For the text-containing cell, return its midpoint in [x, y] coordinate format. 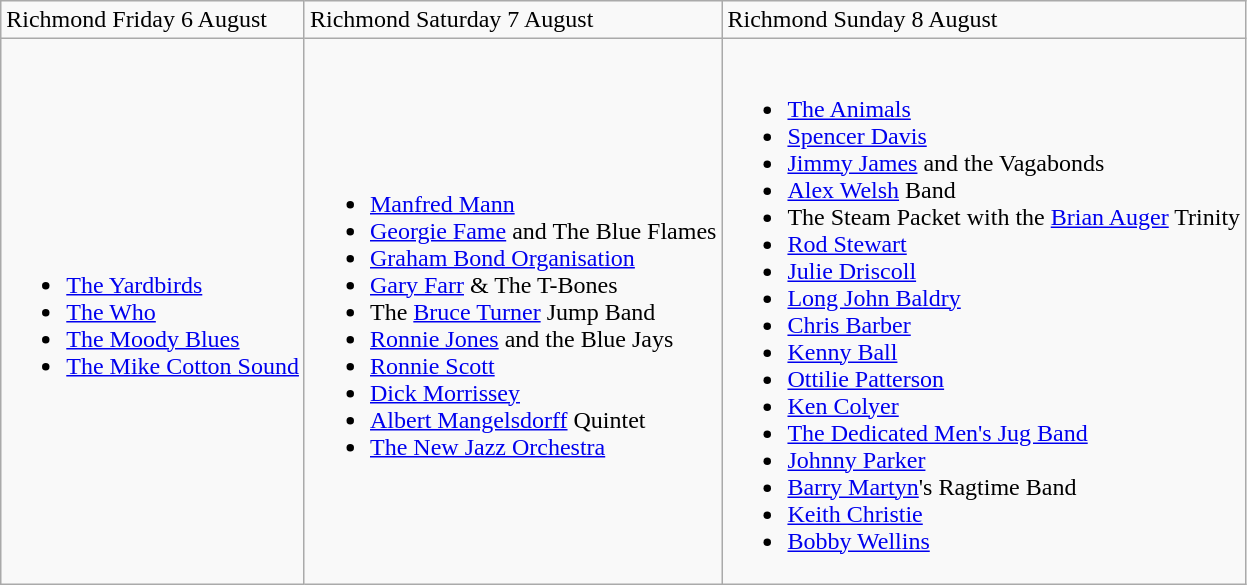
Richmond Sunday 8 August [984, 20]
Richmond Friday 6 August [153, 20]
The YardbirdsThe WhoThe Moody BluesThe Mike Cotton Sound [153, 312]
Richmond Saturday 7 August [512, 20]
